Return (X, Y) of the center of cell containing provided text 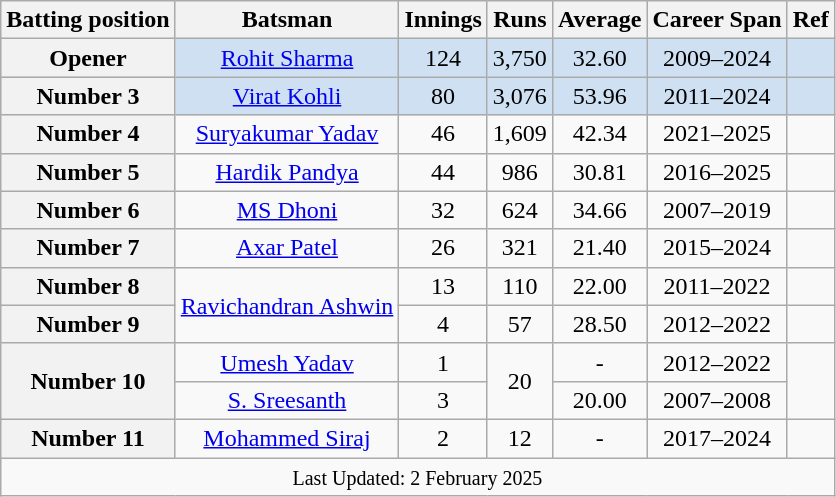
Hardik Pandya (287, 172)
26 (443, 248)
3,076 (520, 96)
13 (443, 286)
110 (520, 286)
Rohit Sharma (287, 58)
2017–2024 (717, 438)
Ref (810, 20)
Career Span (717, 20)
Number 6 (88, 210)
Average (600, 20)
321 (520, 248)
12 (520, 438)
53.96 (600, 96)
2015–2024 (717, 248)
986 (520, 172)
1,609 (520, 134)
44 (443, 172)
2 (443, 438)
2009–2024 (717, 58)
624 (520, 210)
Virat Kohli (287, 96)
Number 5 (88, 172)
2011–2024 (717, 96)
4 (443, 324)
Number 11 (88, 438)
Axar Patel (287, 248)
Number 8 (88, 286)
32.60 (600, 58)
Number 10 (88, 381)
20 (520, 381)
80 (443, 96)
28.50 (600, 324)
Batting position (88, 20)
1 (443, 362)
3,750 (520, 58)
34.66 (600, 210)
42.34 (600, 134)
Innings (443, 20)
46 (443, 134)
S. Sreesanth (287, 400)
20.00 (600, 400)
2007–2019 (717, 210)
Mohammed Siraj (287, 438)
Batsman (287, 20)
32 (443, 210)
Number 4 (88, 134)
30.81 (600, 172)
124 (443, 58)
Ravichandran Ashwin (287, 305)
2007–2008 (717, 400)
Opener (88, 58)
Number 3 (88, 96)
3 (443, 400)
Number 9 (88, 324)
2011–2022 (717, 286)
Suryakumar Yadav (287, 134)
Number 7 (88, 248)
Runs (520, 20)
Umesh Yadav (287, 362)
Last Updated: 2 February 2025 (418, 477)
22.00 (600, 286)
57 (520, 324)
2021–2025 (717, 134)
MS Dhoni (287, 210)
21.40 (600, 248)
2016–2025 (717, 172)
